For the text-containing cell, return its midpoint in (x, y) coordinate format. 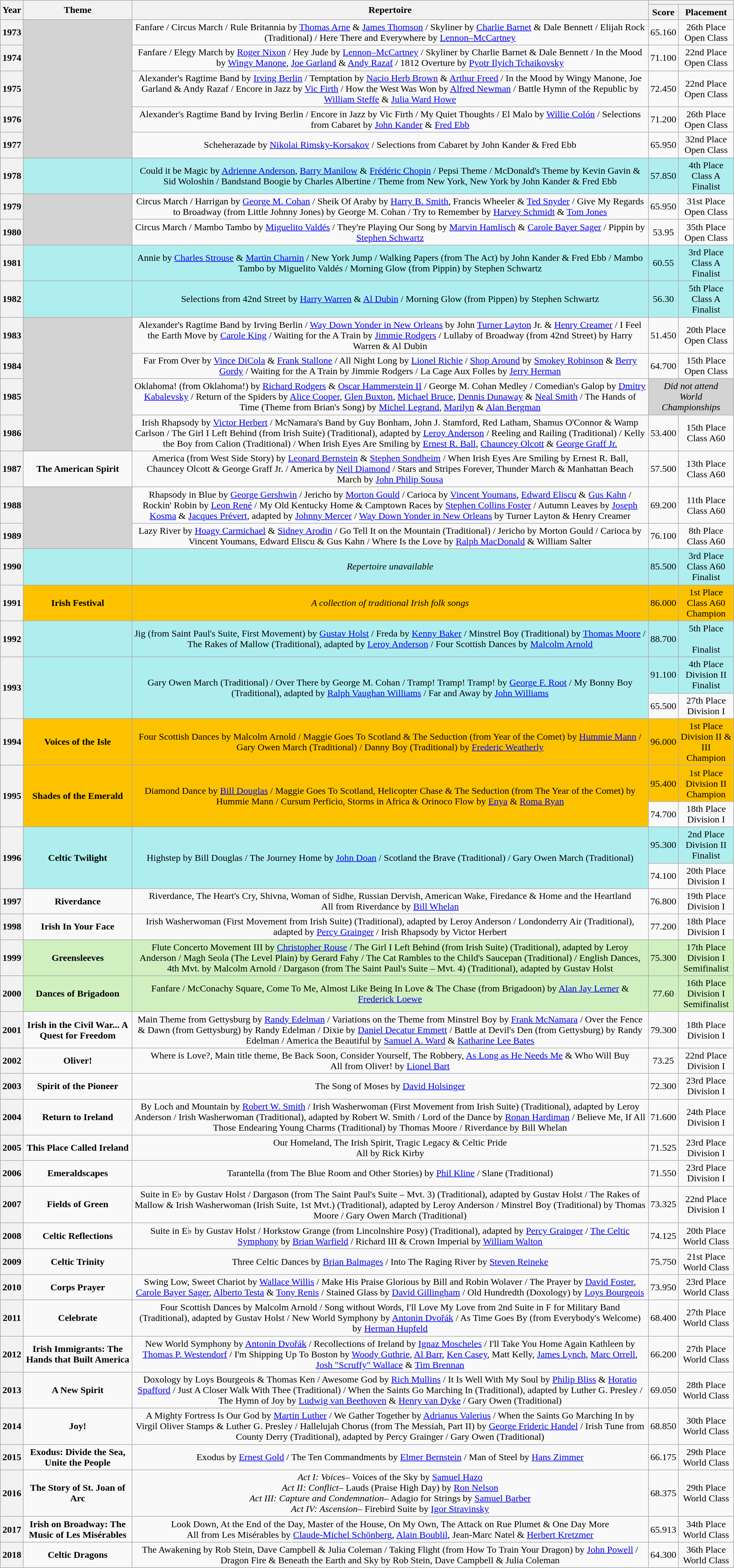
Shades of the Emerald (78, 796)
53.95 (663, 232)
1st PlaceDivision II & IIIChampion (706, 742)
1996 (12, 857)
2000 (12, 994)
88.700 (663, 639)
1991 (12, 603)
15th PlaceOpen Class (706, 366)
Spirit of the Pioneer (78, 1086)
Fields of Green (78, 1204)
85.500 (663, 567)
1993 (12, 688)
77.60 (663, 994)
74.125 (663, 1236)
1980 (12, 232)
2006 (12, 1173)
74.700 (663, 814)
2002 (12, 1060)
69.200 (663, 505)
1978 (12, 176)
64.300 (663, 1555)
This Place Called Ireland (78, 1148)
20th PlaceWorld Class (706, 1236)
Our Homeland, The Irish Spirit, Tragic Legacy & Celtic PrideAll by Rick Kirby (390, 1148)
1989 (12, 536)
5th PlaceClass AFinalist (706, 299)
68.375 (663, 1493)
Irish Immigrants: The Hands that Built America (78, 1354)
13th PlaceClass A60 (706, 469)
64.700 (663, 366)
68.850 (663, 1426)
3rd PlaceClass A60Finalist (706, 567)
60.55 (663, 263)
2009 (12, 1261)
75.300 (663, 958)
2007 (12, 1204)
71.600 (663, 1117)
1st PlaceClass A60Champion (706, 603)
Irish Festival (78, 603)
77.200 (663, 927)
Celtic Reflections (78, 1236)
2012 (12, 1354)
The Story of St. Joan of Arc (78, 1493)
75.750 (663, 1261)
5th PlaceFinalist (706, 639)
74.100 (663, 875)
1975 (12, 89)
The American Spirit (78, 469)
Celebrate (78, 1318)
Year (12, 10)
2010 (12, 1287)
1977 (12, 145)
69.050 (663, 1390)
1998 (12, 927)
Celtic Twilight (78, 857)
Celtic Trinity (78, 1261)
34th PlaceWorld Class (706, 1530)
53.400 (663, 433)
1983 (12, 335)
2014 (12, 1426)
Score (663, 12)
Tarantella (from The Blue Room and Other Stories) by Phil Kline / Slane (Traditional) (390, 1173)
19th PlaceDivision I (706, 901)
1990 (12, 567)
17th PlaceDivision ISemifinalist (706, 958)
76.800 (663, 901)
Theme (78, 10)
71.100 (663, 58)
2018 (12, 1555)
2015 (12, 1457)
2013 (12, 1390)
16th PlaceDivision ISemifinalist (706, 994)
73.950 (663, 1287)
Exodus: Divide the Sea, Unite the People (78, 1457)
24th PlaceDivision I (706, 1117)
Irish on Broadway: The Music of Les Misérables (78, 1530)
32nd PlaceOpen Class (706, 145)
36th PlaceWorld Class (706, 1555)
Circus March / Mambo Tambo by Miguelito Valdés / They're Playing Our Song by Marvin Hamlisch & Carole Bayer Sager / Pippin by Stephen Schwartz (390, 232)
Voices of the Isle (78, 742)
Oliver! (78, 1060)
65.160 (663, 32)
2001 (12, 1030)
23rd PlaceWorld Class (706, 1287)
1986 (12, 433)
86.000 (663, 603)
Scheherazade by Nikolai Rimsky-Korsakov / Selections from Cabaret by John Kander & Fred Ebb (390, 145)
66.200 (663, 1354)
56.30 (663, 299)
15th PlaceClass A60 (706, 433)
1st PlaceDivision IIChampion (706, 783)
1981 (12, 263)
30th PlaceWorld Class (706, 1426)
2016 (12, 1493)
Irish in the Civil War... A Quest for Freedom (78, 1030)
1984 (12, 366)
Selections from 42nd Street by Harry Warren & Al Dubin / Morning Glow (from Pippen) by Stephen Schwartz (390, 299)
Greensleeves (78, 958)
2004 (12, 1117)
The Song of Moses by David Holsinger (390, 1086)
68.400 (663, 1318)
95.300 (663, 845)
Fanfare / McConachy Square, Come To Me, Almost Like Being In Love & The Chase (from Brigadoon) by Alan Jay Lerner & Frederick Loewe (390, 994)
72.450 (663, 89)
76.100 (663, 536)
1982 (12, 299)
1997 (12, 901)
2003 (12, 1086)
1973 (12, 32)
1976 (12, 119)
95.400 (663, 783)
71.200 (663, 119)
11th PlaceClass A60 (706, 505)
2011 (12, 1318)
Repertoire unavailable (390, 567)
1994 (12, 742)
Emeraldscapes (78, 1173)
Repertoire (390, 10)
57.500 (663, 469)
71.525 (663, 1148)
73.325 (663, 1204)
A New Spirit (78, 1390)
51.450 (663, 335)
Celtic Dragons (78, 1555)
91.100 (663, 675)
4th PlaceClass AFinalist (706, 176)
Exodus by Ernest Gold / The Ten Commandments by Elmer Bernstein / Man of Steel by Hans Zimmer (390, 1457)
20th PlaceDivision I (706, 875)
4th PlaceDivision IIFinalist (706, 675)
73.25 (663, 1060)
Highstep by Bill Douglas / The Journey Home by John Doan / Scotland the Brave (Traditional) / Gary Owen March (Traditional) (390, 857)
1974 (12, 58)
1987 (12, 469)
65.500 (663, 706)
Dances of Brigadoon (78, 994)
Placement (706, 12)
2008 (12, 1236)
Corps Prayer (78, 1287)
1999 (12, 958)
66.175 (663, 1457)
1995 (12, 796)
Three Celtic Dances by Brian Balmages / Into The Raging River by Steven Reineke (390, 1261)
Riverdance (78, 901)
96.000 (663, 742)
A collection of traditional Irish folk songs (390, 603)
2017 (12, 1530)
2nd PlaceDivision IIFinalist (706, 845)
31st PlaceOpen Class (706, 206)
Irish In Your Face (78, 927)
57.850 (663, 176)
Return to Ireland (78, 1117)
1988 (12, 505)
21st PlaceWorld Class (706, 1261)
Where is Love?, Main title theme, Be Back Soon, Consider Yourself, The Robbery, As Long as He Needs Me & Who Will BuyAll from Oliver! by Lionel Bart (390, 1060)
72.300 (663, 1086)
1992 (12, 639)
Did not attendWorld Championships (691, 397)
1979 (12, 206)
2005 (12, 1148)
20th PlaceOpen Class (706, 335)
28th PlaceWorld Class (706, 1390)
Joy! (78, 1426)
1985 (12, 397)
8th PlaceClass A60 (706, 536)
3rd PlaceClass AFinalist (706, 263)
71.550 (663, 1173)
35th PlaceOpen Class (706, 232)
65.913 (663, 1530)
79.300 (663, 1030)
27th PlaceDivision I (706, 706)
